Extract the [x, y] coordinate from the center of the cell holding the provided text.  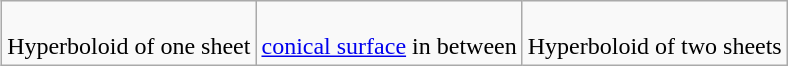
Hyperboloid of two sheets [654, 34]
Hyperboloid of one sheet [129, 34]
conical surface in between [389, 34]
